Capture the cell that displays the provided text and extract its (x, y) central coordinate. 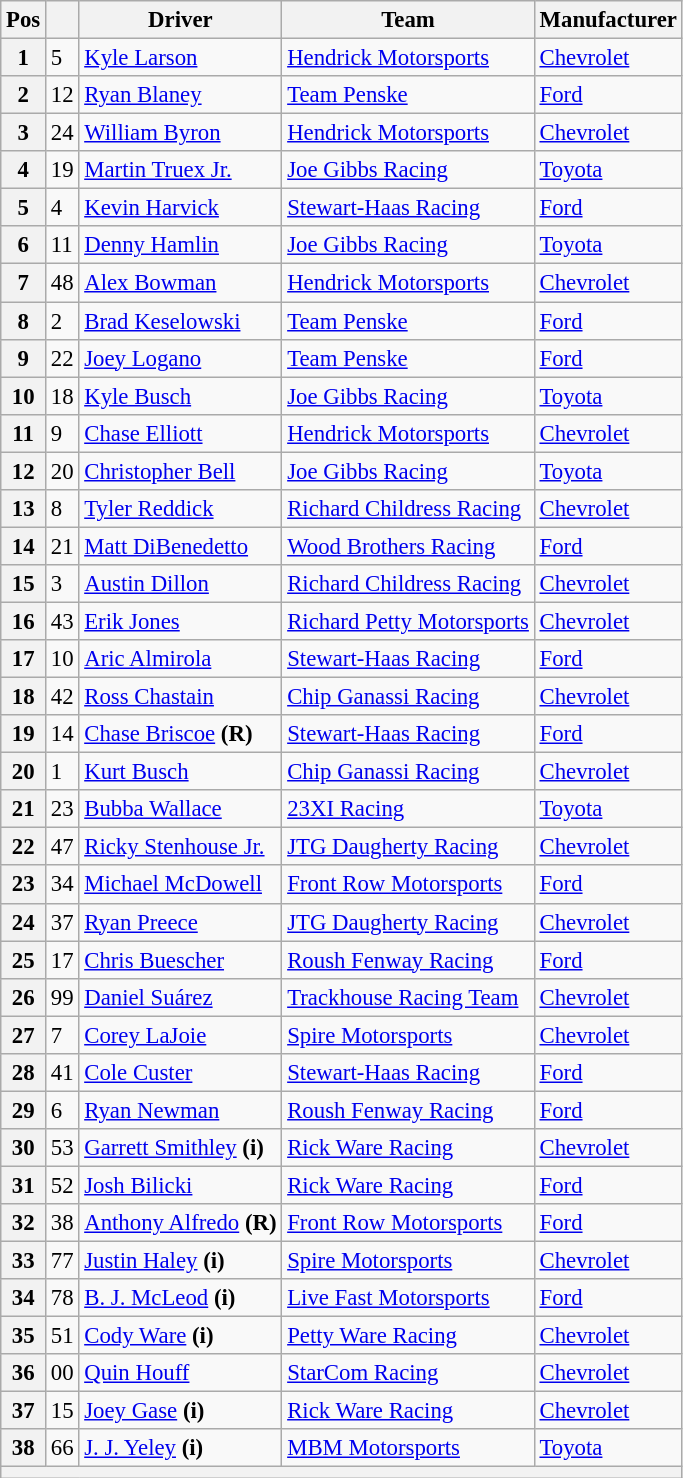
47 (62, 847)
36 (24, 1373)
26 (24, 997)
Michael McDowell (180, 885)
Ryan Newman (180, 1110)
Austin Dillon (180, 584)
30 (24, 1148)
35 (24, 1336)
52 (62, 1185)
27 (24, 1035)
Team (408, 20)
Kyle Larson (180, 58)
Christopher Bell (180, 471)
66 (62, 1449)
Ross Chastain (180, 697)
Josh Bilicki (180, 1185)
Manufacturer (608, 20)
Anthony Alfredo (R) (180, 1223)
Tyler Reddick (180, 509)
Cole Custer (180, 1073)
Live Fast Motorsports (408, 1298)
Martin Truex Jr. (180, 170)
33 (24, 1261)
Chris Buescher (180, 960)
51 (62, 1336)
99 (62, 997)
Petty Ware Racing (408, 1336)
31 (24, 1185)
StarCom Racing (408, 1373)
28 (24, 1073)
Kurt Busch (180, 772)
00 (62, 1373)
Justin Haley (i) (180, 1261)
43 (62, 621)
MBM Motorsports (408, 1449)
J. J. Yeley (i) (180, 1449)
Kyle Busch (180, 396)
16 (24, 621)
Chase Elliott (180, 433)
42 (62, 697)
53 (62, 1148)
41 (62, 1073)
25 (24, 960)
Joey Logano (180, 358)
Pos (24, 20)
Kevin Harvick (180, 208)
13 (24, 509)
Ryan Preece (180, 922)
Aric Almirola (180, 659)
48 (62, 283)
29 (24, 1110)
Daniel Suárez (180, 997)
77 (62, 1261)
78 (62, 1298)
Cody Ware (i) (180, 1336)
Richard Petty Motorsports (408, 621)
23XI Racing (408, 809)
Ricky Stenhouse Jr. (180, 847)
32 (24, 1223)
Brad Keselowski (180, 321)
Driver (180, 20)
Ryan Blaney (180, 95)
Trackhouse Racing Team (408, 997)
Denny Hamlin (180, 245)
Chase Briscoe (R) (180, 734)
Joey Gase (i) (180, 1411)
Quin Houff (180, 1373)
Erik Jones (180, 621)
Bubba Wallace (180, 809)
B. J. McLeod (i) (180, 1298)
Wood Brothers Racing (408, 546)
Corey LaJoie (180, 1035)
Alex Bowman (180, 283)
William Byron (180, 133)
Garrett Smithley (i) (180, 1148)
Matt DiBenedetto (180, 546)
